Locate the cell with the specified text and output its (X, Y) center coordinate. 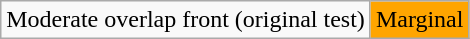
Moderate overlap front (original test) (186, 20)
Marginal (420, 20)
